Determine the (X, Y) coordinate at the center of the cell enclosing the given text.  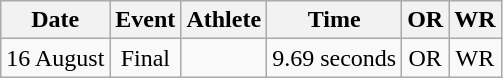
Date (56, 20)
Athlete (224, 20)
16 August (56, 58)
Event (146, 20)
Final (146, 58)
Time (334, 20)
9.69 seconds (334, 58)
